Output the (X, Y) coordinate of the center of the cell containing the given text.  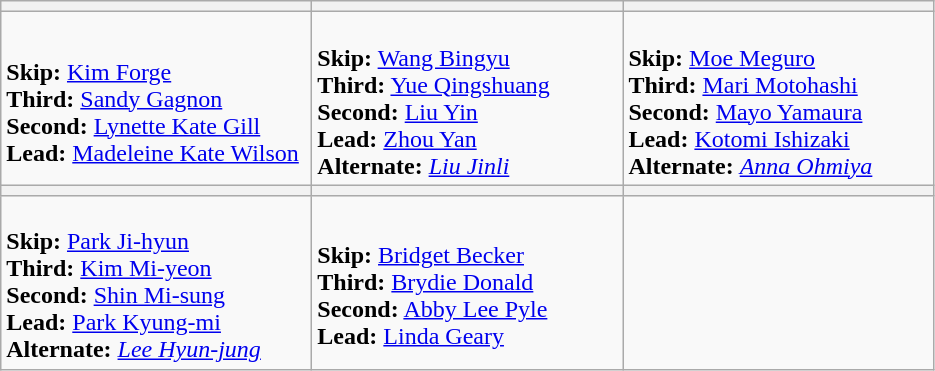
Skip: Wang Bingyu Third: Yue Qingshuang Second: Liu Yin Lead: Zhou Yan Alternate: Liu Jinli (468, 98)
Skip: Park Ji-hyun Third: Kim Mi-yeon Second: Shin Mi-sung Lead: Park Kyung-mi Alternate: Lee Hyun-jung (156, 282)
Skip: Kim Forge Third: Sandy Gagnon Second: Lynette Kate Gill Lead: Madeleine Kate Wilson (156, 98)
Skip: Moe Meguro Third: Mari Motohashi Second: Mayo Yamaura Lead: Kotomi Ishizaki Alternate: Anna Ohmiya (778, 98)
Skip: Bridget Becker Third: Brydie Donald Second: Abby Lee Pyle Lead: Linda Geary (468, 282)
